Locate the cell with the specified text and output its [x, y] center coordinate. 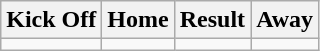
Away [285, 20]
Kick Off [52, 20]
Home [138, 20]
Result [212, 20]
